Output the [X, Y] coordinate of the center of the cell containing the given text.  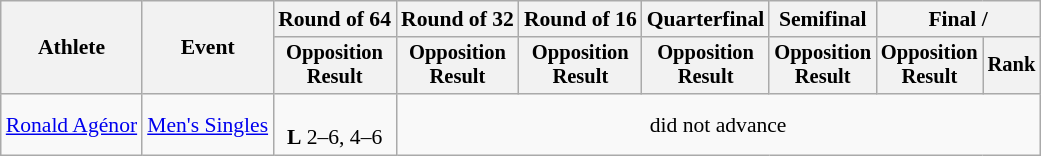
Round of 64 [334, 19]
Men's Singles [208, 124]
Semifinal [822, 19]
Quarterfinal [706, 19]
Round of 32 [458, 19]
did not advance [718, 124]
Round of 16 [580, 19]
L 2–6, 4–6 [334, 124]
Ronald Agénor [72, 124]
Final / [958, 19]
Athlete [72, 48]
Rank [1012, 66]
Event [208, 48]
